Provide the (x, y) coordinate of the cell's center where the given text is located.  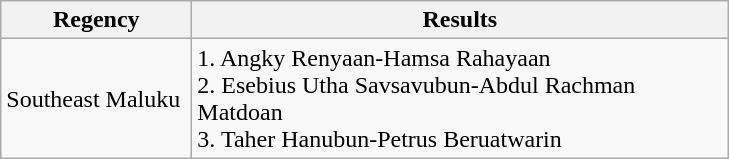
Results (460, 20)
Southeast Maluku (96, 98)
Regency (96, 20)
1. Angky Renyaan-Hamsa Rahayaan2. Esebius Utha Savsavubun-Abdul Rachman Matdoan3. Taher Hanubun-Petrus Beruatwarin (460, 98)
